Locate the cell with the specified text and output its [X, Y] center coordinate. 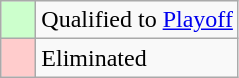
Qualified to Playoff [138, 20]
Eliminated [138, 58]
